Scan for the cell matching the given text and deliver its (X, Y) coordinate at center. 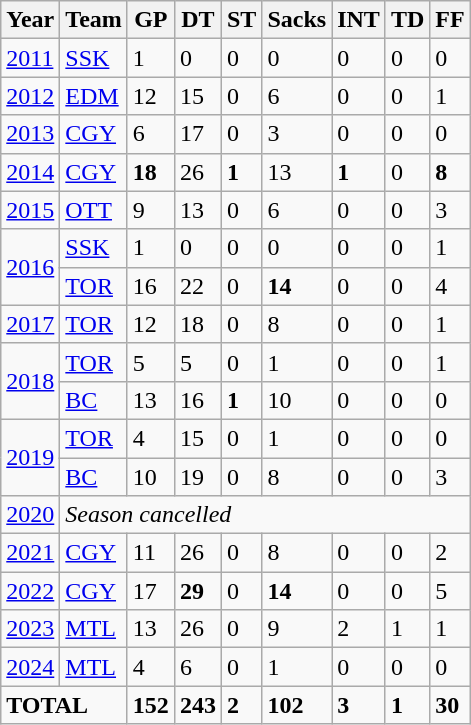
Year (30, 20)
243 (198, 705)
Sacks (297, 20)
OTT (94, 210)
19 (198, 477)
Season cancelled (265, 515)
ST (241, 20)
DT (198, 20)
2014 (30, 172)
TD (407, 20)
2018 (30, 381)
INT (359, 20)
102 (297, 705)
2015 (30, 210)
2023 (30, 629)
2017 (30, 324)
2022 (30, 591)
2012 (30, 96)
FF (450, 20)
EDM (94, 96)
11 (150, 553)
22 (198, 286)
152 (150, 705)
2011 (30, 58)
TOTAL (64, 705)
2016 (30, 267)
2019 (30, 457)
30 (450, 705)
2021 (30, 553)
2013 (30, 134)
GP (150, 20)
29 (198, 591)
2024 (30, 667)
Team (94, 20)
2020 (30, 515)
